Detect which cell encompasses the target text, then output its [X, Y] center coordinate. 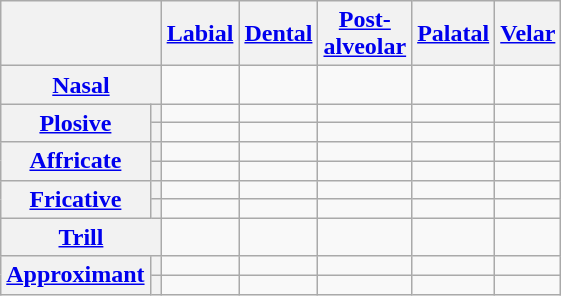
Palatal [454, 34]
Trill [81, 237]
Post-alveolar [365, 34]
Approximant [76, 275]
Dental [278, 34]
Fricative [76, 199]
Affricate [76, 161]
Plosive [76, 123]
Labial [200, 34]
Nasal [81, 85]
Velar [528, 34]
